Pinpoint the cell where the given text exists, returning its [X, Y] midpoint coordinate. 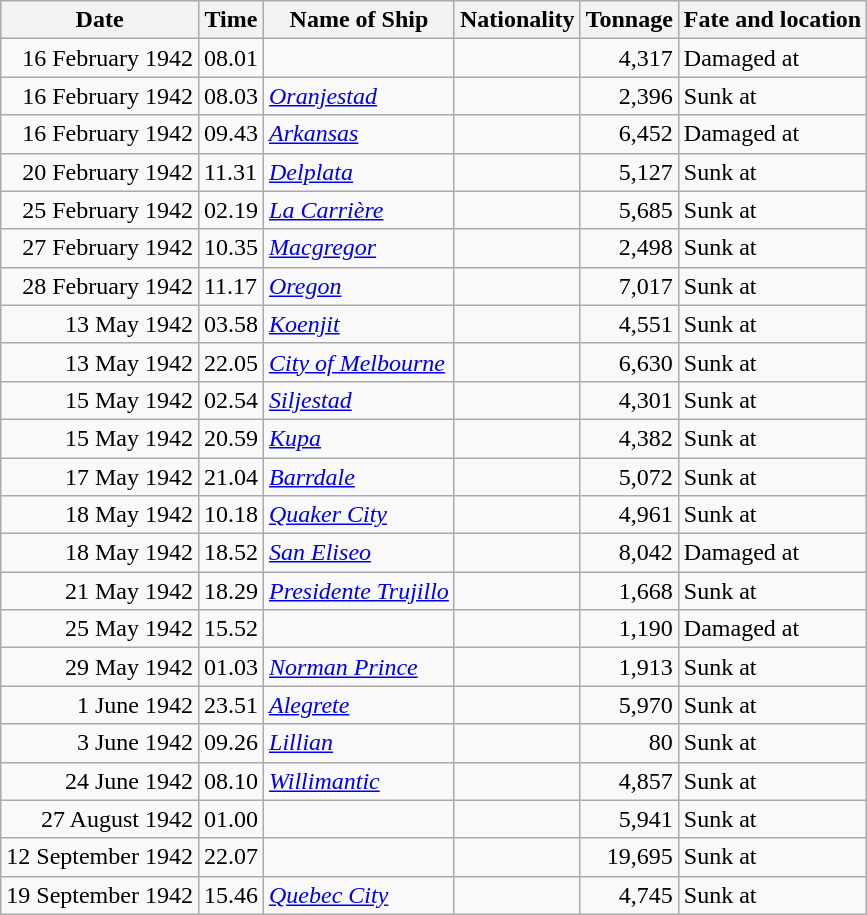
5,941 [629, 819]
4,961 [629, 515]
4,382 [629, 438]
Oranjestad [360, 96]
Arkansas [360, 134]
Date [100, 20]
19 September 1942 [100, 895]
3 June 1942 [100, 743]
Lillian [360, 743]
Willimantic [360, 781]
20 February 1942 [100, 172]
09.43 [230, 134]
San Eliseo [360, 553]
5,685 [629, 210]
15.46 [230, 895]
1,913 [629, 667]
20.59 [230, 438]
22.05 [230, 362]
7,017 [629, 286]
Alegrete [360, 705]
La Carrière [360, 210]
21.04 [230, 477]
5,970 [629, 705]
08.03 [230, 96]
2,396 [629, 96]
Quebec City [360, 895]
25 February 1942 [100, 210]
02.19 [230, 210]
11.31 [230, 172]
2,498 [629, 248]
5,127 [629, 172]
Oregon [360, 286]
18.52 [230, 553]
80 [629, 743]
City of Melbourne [360, 362]
Norman Prince [360, 667]
01.00 [230, 819]
6,452 [629, 134]
09.26 [230, 743]
28 February 1942 [100, 286]
15.52 [230, 629]
Kupa [360, 438]
4,745 [629, 895]
4,317 [629, 58]
Macgregor [360, 248]
08.10 [230, 781]
18.29 [230, 591]
01.03 [230, 667]
Presidente Trujillo [360, 591]
1,190 [629, 629]
08.01 [230, 58]
29 May 1942 [100, 667]
Koenjit [360, 324]
4,551 [629, 324]
17 May 1942 [100, 477]
11.17 [230, 286]
Barrdale [360, 477]
02.54 [230, 400]
23.51 [230, 705]
10.18 [230, 515]
4,857 [629, 781]
Nationality [517, 20]
25 May 1942 [100, 629]
8,042 [629, 553]
Name of Ship [360, 20]
4,301 [629, 400]
22.07 [230, 857]
27 August 1942 [100, 819]
Siljestad [360, 400]
Time [230, 20]
21 May 1942 [100, 591]
5,072 [629, 477]
19,695 [629, 857]
6,630 [629, 362]
Fate and location [772, 20]
Tonnage [629, 20]
24 June 1942 [100, 781]
03.58 [230, 324]
1,668 [629, 591]
12 September 1942 [100, 857]
10.35 [230, 248]
Delplata [360, 172]
27 February 1942 [100, 248]
1 June 1942 [100, 705]
Quaker City [360, 515]
